Scan for the cell matching the given text and deliver its (x, y) coordinate at center. 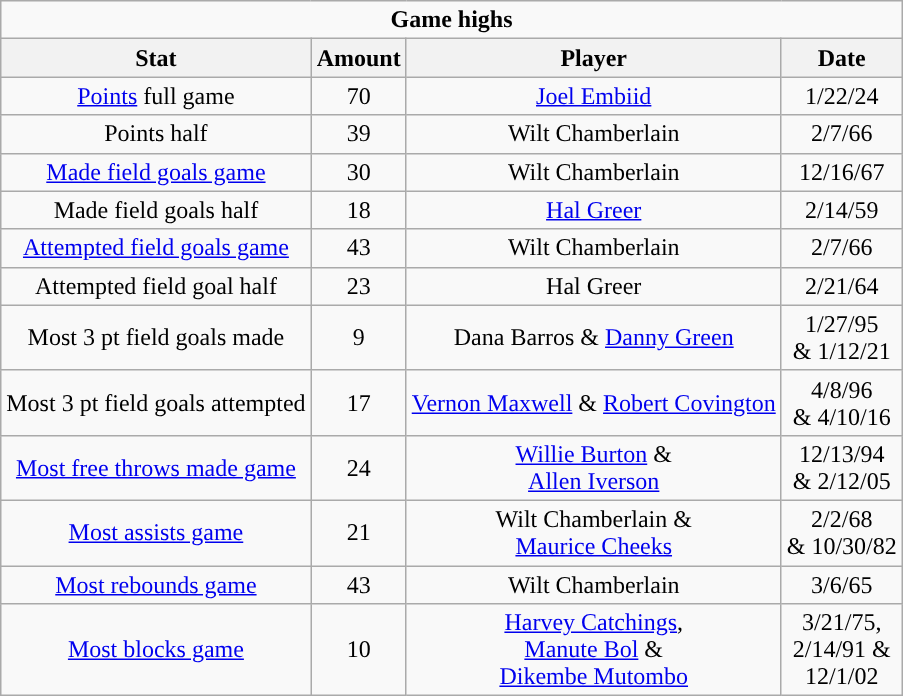
Most 3 pt field goals attempted (156, 402)
1/22/24 (842, 96)
1/27/95 & 1/12/21 (842, 338)
18 (358, 210)
17 (358, 402)
Points full game (156, 96)
Stat (156, 58)
Most rebounds game (156, 585)
Most assists game (156, 532)
3/6/65 (842, 585)
Made field goals game (156, 172)
Willie Burton & Allen Iverson (594, 468)
Most free throws made game (156, 468)
39 (358, 134)
4/8/96 & 4/10/16 (842, 402)
23 (358, 286)
70 (358, 96)
2/2/68 & 10/30/82 (842, 532)
Joel Embiid (594, 96)
Made field goals half (156, 210)
12/16/67 (842, 172)
9 (358, 338)
10 (358, 650)
Most 3 pt field goals made (156, 338)
Amount (358, 58)
Dana Barros & Danny Green (594, 338)
Player (594, 58)
2/21/64 (842, 286)
Date (842, 58)
21 (358, 532)
30 (358, 172)
Attempted field goal half (156, 286)
Attempted field goals game (156, 248)
Harvey Catchings, Manute Bol & Dikembe Mutombo (594, 650)
12/13/94 & 2/12/05 (842, 468)
2/14/59 (842, 210)
Game highs (452, 20)
24 (358, 468)
3/21/75, 2/14/91 & 12/1/02 (842, 650)
Most blocks game (156, 650)
Vernon Maxwell & Robert Covington (594, 402)
Points half (156, 134)
Wilt Chamberlain & Maurice Cheeks (594, 532)
